Capture the cell that displays the provided text and extract its [x, y] central coordinate. 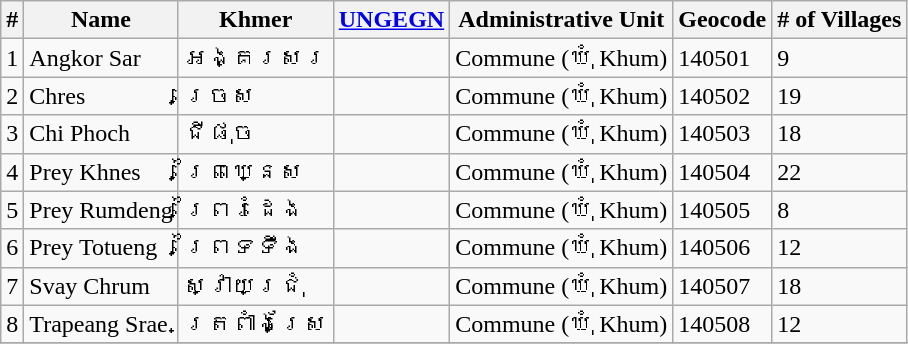
Chres [101, 96]
Angkor Sar [101, 58]
ព្រៃទទឹង [256, 248]
Chi Phoch [101, 134]
6 [12, 248]
អង្គរសរ [256, 58]
ត្រពាំងស្រែ [256, 324]
140507 [722, 286]
22 [840, 172]
5 [12, 210]
# of Villages [840, 20]
2 [12, 96]
ព្រៃរំដេង [256, 210]
Khmer [256, 20]
140504 [722, 172]
7 [12, 286]
140506 [722, 248]
Geocode [722, 20]
140508 [722, 324]
4 [12, 172]
140501 [722, 58]
ស្វាយជ្រុំ [256, 286]
Svay Chrum [101, 286]
Prey Totueng [101, 248]
9 [840, 58]
UNGEGN [391, 20]
Prey Rumdeng [101, 210]
3 [12, 134]
140502 [722, 96]
Administrative Unit [562, 20]
Prey Khnes [101, 172]
1 [12, 58]
Trapeang Srae [101, 324]
# [12, 20]
Name [101, 20]
140505 [722, 210]
ច្រេស [256, 96]
140503 [722, 134]
ជីផុច [256, 134]
ព្រៃឃ្នេស [256, 172]
19 [840, 96]
